Return (X, Y) of the center of cell containing provided text 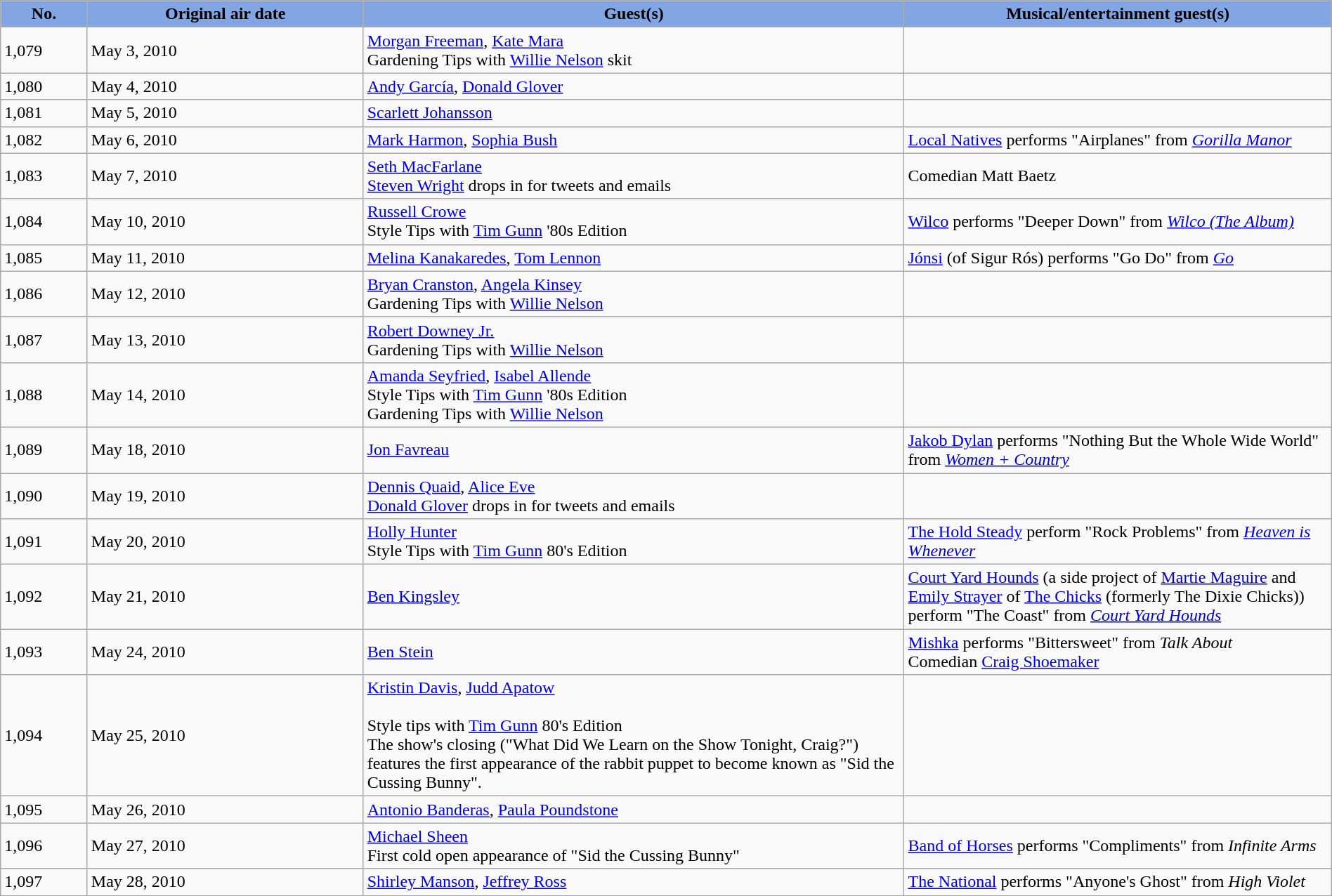
May 3, 2010 (225, 51)
1,084 (44, 222)
Shirley Manson, Jeffrey Ross (634, 882)
Michael SheenFirst cold open appearance of "Sid the Cussing Bunny" (634, 845)
May 6, 2010 (225, 140)
Scarlett Johansson (634, 113)
May 5, 2010 (225, 113)
1,094 (44, 736)
1,096 (44, 845)
1,082 (44, 140)
May 7, 2010 (225, 176)
1,095 (44, 810)
Jon Favreau (634, 449)
Local Natives performs "Airplanes" from Gorilla Manor (1118, 140)
1,079 (44, 51)
Morgan Freeman, Kate MaraGardening Tips with Willie Nelson skit (634, 51)
1,081 (44, 113)
Robert Downey Jr.Gardening Tips with Willie Nelson (634, 340)
1,092 (44, 597)
Ben Stein (634, 652)
1,087 (44, 340)
May 11, 2010 (225, 258)
May 10, 2010 (225, 222)
1,083 (44, 176)
Original air date (225, 14)
Antonio Banderas, Paula Poundstone (634, 810)
May 14, 2010 (225, 395)
No. (44, 14)
Guest(s) (634, 14)
May 27, 2010 (225, 845)
May 24, 2010 (225, 652)
May 25, 2010 (225, 736)
Amanda Seyfried, Isabel AllendeStyle Tips with Tim Gunn '80s EditionGardening Tips with Willie Nelson (634, 395)
The National performs "Anyone's Ghost" from High Violet (1118, 882)
May 20, 2010 (225, 542)
1,088 (44, 395)
Seth MacFarlaneSteven Wright drops in for tweets and emails (634, 176)
Andy García, Donald Glover (634, 86)
Bryan Cranston, Angela KinseyGardening Tips with Willie Nelson (634, 294)
Musical/entertainment guest(s) (1118, 14)
1,085 (44, 258)
Dennis Quaid, Alice EveDonald Glover drops in for tweets and emails (634, 496)
1,086 (44, 294)
1,090 (44, 496)
May 4, 2010 (225, 86)
Holly HunterStyle Tips with Tim Gunn 80's Edition (634, 542)
Russell CroweStyle Tips with Tim Gunn '80s Edition (634, 222)
Mark Harmon, Sophia Bush (634, 140)
Melina Kanakaredes, Tom Lennon (634, 258)
May 26, 2010 (225, 810)
May 19, 2010 (225, 496)
May 28, 2010 (225, 882)
Jónsi (of Sigur Rós) performs "Go Do" from Go (1118, 258)
May 21, 2010 (225, 597)
Ben Kingsley (634, 597)
Band of Horses performs "Compliments" from Infinite Arms (1118, 845)
1,093 (44, 652)
1,097 (44, 882)
The Hold Steady perform "Rock Problems" from Heaven is Whenever (1118, 542)
Mishka performs "Bittersweet" from Talk AboutComedian Craig Shoemaker (1118, 652)
Wilco performs "Deeper Down" from Wilco (The Album) (1118, 222)
1,089 (44, 449)
May 13, 2010 (225, 340)
Jakob Dylan performs "Nothing But the Whole Wide World" from Women + Country (1118, 449)
Comedian Matt Baetz (1118, 176)
1,091 (44, 542)
1,080 (44, 86)
May 18, 2010 (225, 449)
May 12, 2010 (225, 294)
